Search for the cell housing the specified text and yield its [x, y] center coordinate. 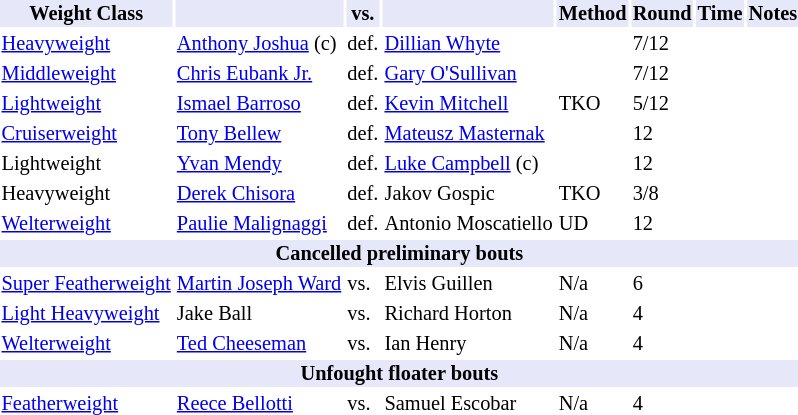
Antonio Moscatiello [468, 224]
Tony Bellew [258, 134]
Weight Class [86, 14]
Gary O'Sullivan [468, 74]
Anthony Joshua (c) [258, 44]
Ian Henry [468, 344]
Luke Campbell (c) [468, 164]
Jake Ball [258, 314]
Ismael Barroso [258, 104]
Middleweight [86, 74]
Elvis Guillen [468, 284]
Jakov Gospic [468, 194]
Richard Horton [468, 314]
6 [662, 284]
Light Heavyweight [86, 314]
Chris Eubank Jr. [258, 74]
Time [720, 14]
Cruiserweight [86, 134]
Kevin Mitchell [468, 104]
Yvan Mendy [258, 164]
Ted Cheeseman [258, 344]
Paulie Malignaggi [258, 224]
UD [592, 224]
Martin Joseph Ward [258, 284]
Dillian Whyte [468, 44]
5/12 [662, 104]
Mateusz Masternak [468, 134]
Method [592, 14]
Derek Chisora [258, 194]
3/8 [662, 194]
Round [662, 14]
Super Featherweight [86, 284]
